Search for the cell housing the specified text and yield its (x, y) center coordinate. 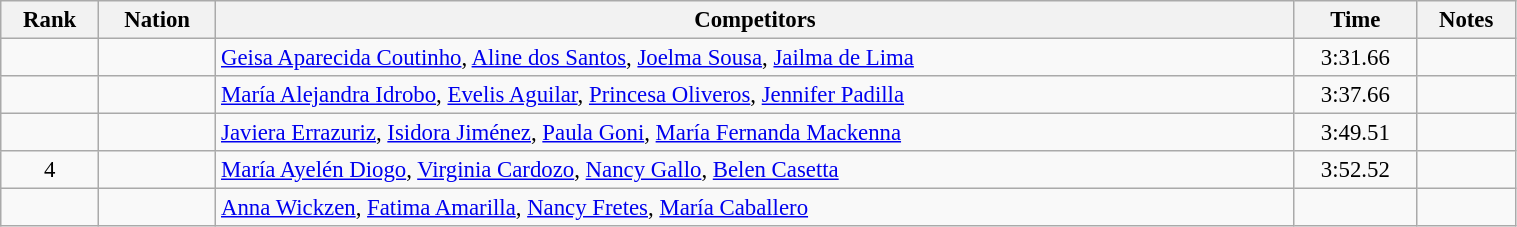
Time (1355, 20)
3:49.51 (1355, 133)
Nation (158, 20)
Competitors (756, 20)
María Alejandra Idrobo, Evelis Aguilar, Princesa Oliveros, Jennifer Padilla (756, 95)
3:31.66 (1355, 58)
3:52.52 (1355, 170)
Notes (1466, 20)
Rank (50, 20)
3:37.66 (1355, 95)
Javiera Errazuriz, Isidora Jiménez, Paula Goni, María Fernanda Mackenna (756, 133)
Anna Wickzen, Fatima Amarilla, Nancy Fretes, María Caballero (756, 208)
Geisa Aparecida Coutinho, Aline dos Santos, Joelma Sousa, Jailma de Lima (756, 58)
María Ayelén Diogo, Virginia Cardozo, Nancy Gallo, Belen Casetta (756, 170)
4 (50, 170)
